Find where the given text appears and provide that cell's center as [X, Y] coordinate. 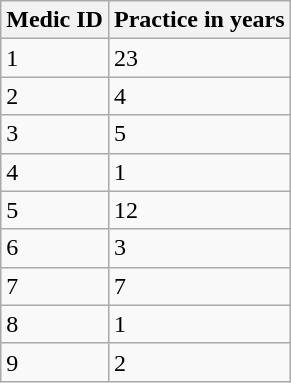
9 [55, 362]
6 [55, 248]
Medic ID [55, 20]
Practice in years [199, 20]
8 [55, 324]
12 [199, 210]
23 [199, 58]
